Provide the [x, y] coordinate of the cell's center where the given text is located.  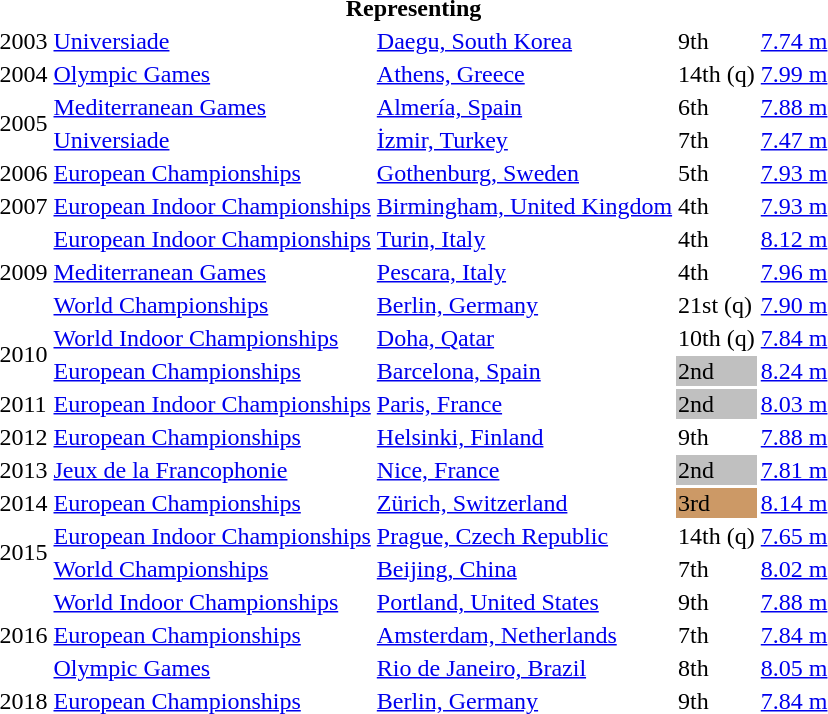
Daegu, South Korea [524, 41]
Rio de Janeiro, Brazil [524, 668]
Pescara, Italy [524, 272]
Amsterdam, Netherlands [524, 635]
Paris, France [524, 404]
Doha, Qatar [524, 338]
Portland, United States [524, 602]
Prague, Czech Republic [524, 536]
10th (q) [717, 338]
Birmingham, United Kingdom [524, 206]
Nice, France [524, 470]
Almería, Spain [524, 107]
Athens, Greece [524, 74]
Helsinki, Finland [524, 437]
Barcelona, Spain [524, 371]
8th [717, 668]
Zürich, Switzerland [524, 503]
3rd [717, 503]
Jeux de la Francophonie [212, 470]
Berlin, Germany [524, 305]
5th [717, 173]
Turin, Italy [524, 239]
Beijing, China [524, 569]
6th [717, 107]
İzmir, Turkey [524, 140]
Gothenburg, Sweden [524, 173]
21st (q) [717, 305]
